Return the [X, Y] coordinate for the center point of the cell that contains the specified text.  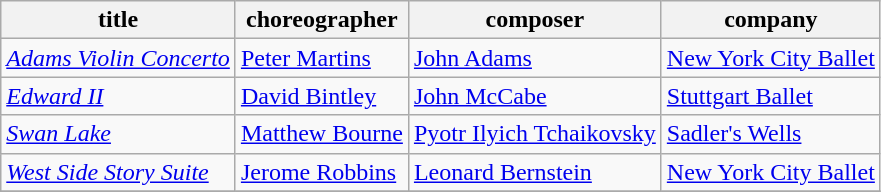
composer [534, 20]
David Bintley [322, 96]
company [770, 20]
Peter Martins [322, 58]
West Side Story Suite [118, 172]
Stuttgart Ballet [770, 96]
John McCabe [534, 96]
Matthew Bourne [322, 134]
Jerome Robbins [322, 172]
Swan Lake [118, 134]
Edward II [118, 96]
choreographer [322, 20]
Pyotr Ilyich Tchaikovsky [534, 134]
title [118, 20]
Sadler's Wells [770, 134]
Leonard Bernstein [534, 172]
Adams Violin Concerto [118, 58]
John Adams [534, 58]
